Find where the given text appears and provide that cell's center as (X, Y) coordinate. 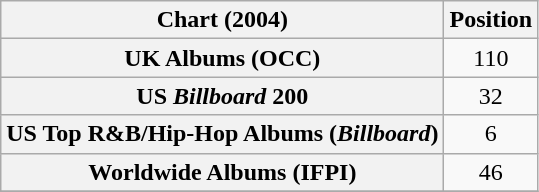
Position (491, 20)
6 (491, 134)
US Top R&B/Hip-Hop Albums (Billboard) (222, 134)
32 (491, 96)
110 (491, 58)
46 (491, 172)
US Billboard 200 (222, 96)
UK Albums (OCC) (222, 58)
Chart (2004) (222, 20)
Worldwide Albums (IFPI) (222, 172)
